Capture the cell that displays the provided text and extract its [x, y] central coordinate. 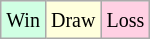
Draw [72, 20]
Loss [126, 20]
Win [24, 20]
